Extract the [x, y] coordinate from the center of the cell holding the provided text.  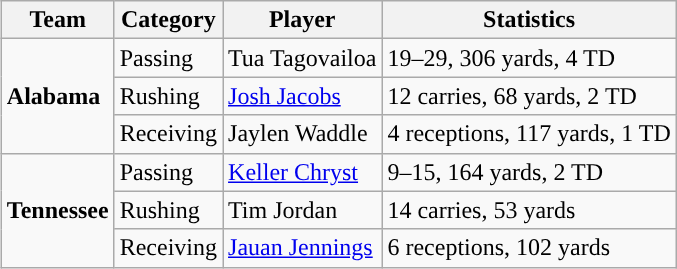
Keller Chryst [302, 172]
Player [302, 20]
6 receptions, 102 yards [529, 248]
14 carries, 53 yards [529, 210]
Josh Jacobs [302, 96]
Jauan Jennings [302, 248]
Alabama [58, 96]
Statistics [529, 20]
12 carries, 68 yards, 2 TD [529, 96]
Team [58, 20]
Tim Jordan [302, 210]
19–29, 306 yards, 4 TD [529, 58]
4 receptions, 117 yards, 1 TD [529, 134]
Category [168, 20]
Tennessee [58, 210]
Tua Tagovailoa [302, 58]
Jaylen Waddle [302, 134]
9–15, 164 yards, 2 TD [529, 172]
